Identify which cell holds the provided text, then report its (X, Y) central coordinate. 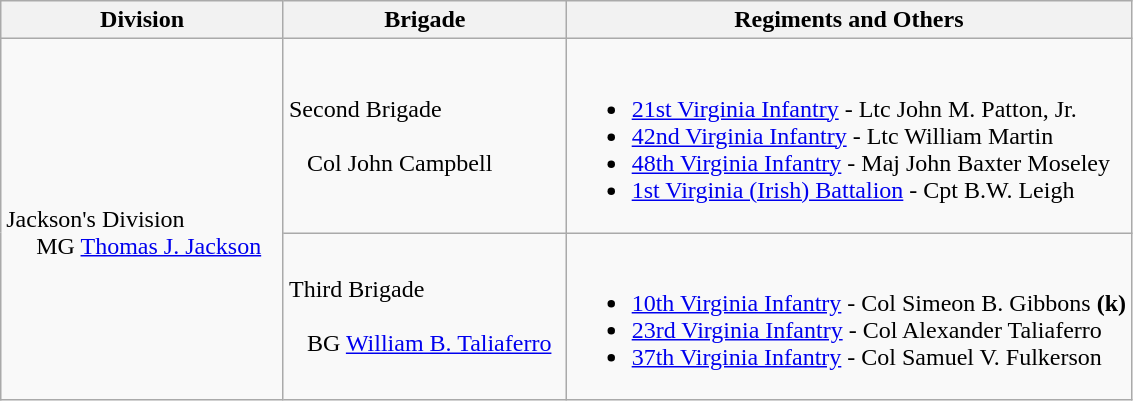
Brigade (424, 20)
Third Brigade BG William B. Taliaferro (424, 316)
Second Brigade Col John Campbell (424, 136)
Division (142, 20)
10th Virginia Infantry - Col Simeon B. Gibbons (k)23rd Virginia Infantry - Col Alexander Taliaferro37th Virginia Infantry - Col Samuel V. Fulkerson (848, 316)
Regiments and Others (848, 20)
Jackson's Division MG Thomas J. Jackson (142, 220)
